Locate the cell with the specified text and output its (x, y) center coordinate. 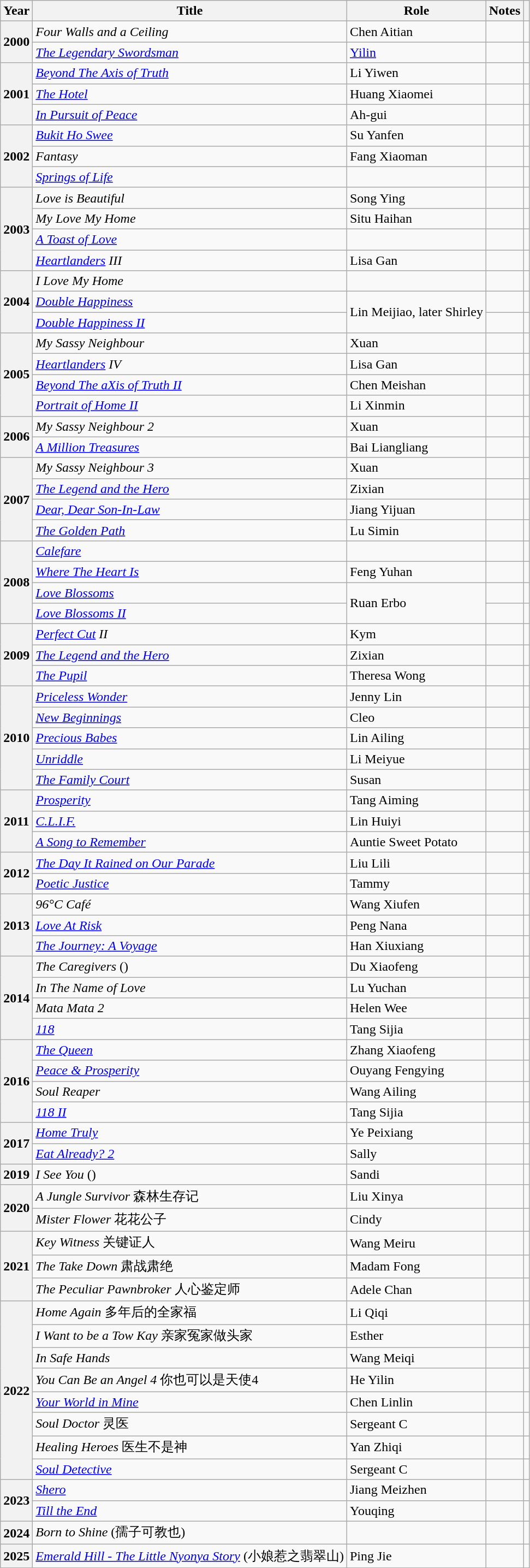
C.L.I.F. (190, 821)
Dear, Dear Son-In-Law (190, 509)
Peng Nana (416, 925)
A Jungle Survivor 森林生存记 (190, 1197)
Heartlanders IV (190, 364)
Where The Heart Is (190, 572)
Wang Meiqi (416, 1358)
Soul Doctor 灵医 (190, 1424)
Ruan Erbo (416, 603)
2016 (16, 1081)
In Safe Hands (190, 1358)
Home Again 多年后的全家福 (190, 1312)
Double Happiness (190, 302)
The Hotel (190, 94)
The Day It Rained on Our Parade (190, 863)
Lin Ailing (416, 738)
2017 (16, 1143)
Beyond The aXis of Truth II (190, 385)
Chen Linlin (416, 1402)
Du Xiaofeng (416, 967)
Your World in Mine (190, 1402)
Han Xiuxiang (416, 946)
2005 (16, 375)
Bukit Ho Swee (190, 135)
Prosperity (190, 800)
2009 (16, 655)
In The Name of Love (190, 988)
My Love My Home (190, 218)
Ah-gui (416, 115)
Susan (416, 780)
A Song to Remember (190, 842)
The Journey: A Voyage (190, 946)
I Want to be a Tow Kay 亲家冤家做头家 (190, 1337)
Healing Heroes 医生不是神 (190, 1448)
Four Walls and a Ceiling (190, 32)
Priceless Wonder (190, 697)
Fantasy (190, 156)
Madam Fong (416, 1267)
Liu Xinya (416, 1197)
Yilin (416, 52)
Poetic Justice (190, 883)
Song Ying (416, 198)
2023 (16, 1500)
Lin Huiyi (416, 821)
2014 (16, 998)
Adele Chan (416, 1290)
Li Yiwen (416, 73)
Wang Xiufen (416, 904)
The Family Court (190, 780)
I Love My Home (190, 281)
Ouyang Fengying (416, 1071)
Home Truly (190, 1133)
Youqing (416, 1511)
118 II (190, 1112)
The Peculiar Pawnbroker 人心鉴定师 (190, 1290)
2004 (16, 302)
Bai Liangliang (416, 447)
Ping Jie (416, 1556)
Precious Babes (190, 738)
Beyond The Axis of Truth (190, 73)
2022 (16, 1390)
2000 (16, 42)
2001 (16, 94)
Springs of Life (190, 177)
2002 (16, 156)
Title (190, 11)
2011 (16, 821)
The Caregivers () (190, 967)
Love At Risk (190, 925)
Love Blossoms (190, 592)
2025 (16, 1556)
Situ Haihan (416, 218)
My Sassy Neighbour (190, 343)
Yan Zhiqi (416, 1448)
Kym (416, 634)
The Legendary Swordsman (190, 52)
Sandi (416, 1174)
The Pupil (190, 676)
Heartlanders III (190, 260)
Li Qiqi (416, 1312)
2021 (16, 1266)
2019 (16, 1174)
2013 (16, 925)
The Take Down 肃战肃绝 (190, 1267)
Eat Already? 2 (190, 1154)
Fang Xiaoman (416, 156)
Jenny Lin (416, 697)
Tang Aiming (416, 800)
Li Xinmin (416, 406)
My Sassy Neighbour 2 (190, 426)
Cleo (416, 717)
Double Happiness II (190, 323)
Tammy (416, 883)
He Yilin (416, 1380)
Chen Aitian (416, 32)
2010 (16, 738)
118 (190, 1029)
I See You () (190, 1174)
Chen Meishan (416, 385)
2024 (16, 1533)
The Golden Path (190, 530)
Li Meiyue (416, 759)
Liu Lili (416, 863)
2003 (16, 229)
Shero (190, 1490)
Portrait of Home II (190, 406)
Cindy (416, 1220)
Soul Reaper (190, 1091)
2012 (16, 873)
Love Blossoms II (190, 614)
2007 (16, 499)
Perfect Cut II (190, 634)
New Beginnings (190, 717)
Calefare (190, 551)
Huang Xiaomei (416, 94)
A Million Treasures (190, 447)
Sally (416, 1154)
Zhang Xiaofeng (416, 1050)
Ye Peixiang (416, 1133)
2020 (16, 1208)
2006 (16, 437)
Emerald Hill - The Little Nyonya Story (小娘惹之翡翠山) (190, 1556)
Mister Flower 花花公子 (190, 1220)
Peace & Prosperity (190, 1071)
Lu Simin (416, 530)
Notes (504, 11)
Feng Yuhan (416, 572)
Role (416, 11)
Unriddle (190, 759)
Wang Ailing (416, 1091)
Born to Shine (孺子可教也) (190, 1533)
A Toast of Love (190, 239)
Lin Meijiao, later Shirley (416, 312)
Year (16, 11)
Theresa Wong (416, 676)
Auntie Sweet Potato (416, 842)
Lu Yuchan (416, 988)
2008 (16, 582)
Jiang Meizhen (416, 1490)
Love is Beautiful (190, 198)
Wang Meiru (416, 1243)
Mata Mata 2 (190, 1008)
In Pursuit of Peace (190, 115)
Helen Wee (416, 1008)
The Queen (190, 1050)
Esther (416, 1337)
Key Witness 关键证人 (190, 1243)
Su Yanfen (416, 135)
Jiang Yijuan (416, 509)
Till the End (190, 1511)
96°C Café (190, 904)
Soul Detective (190, 1469)
My Sassy Neighbour 3 (190, 468)
You Can Be an Angel 4 你也可以是天使4 (190, 1380)
